Determine the [X, Y] coordinate at the center of the cell enclosing the given text.  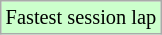
Fastest session lap [81, 17]
